Output the [X, Y] coordinate of the center of the cell containing the given text.  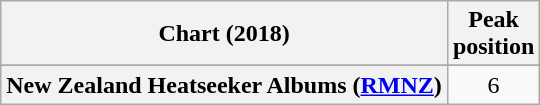
6 [493, 85]
New Zealand Heatseeker Albums (RMNZ) [224, 85]
Chart (2018) [224, 34]
Peak position [493, 34]
